For the text-containing cell, return its midpoint in [x, y] coordinate format. 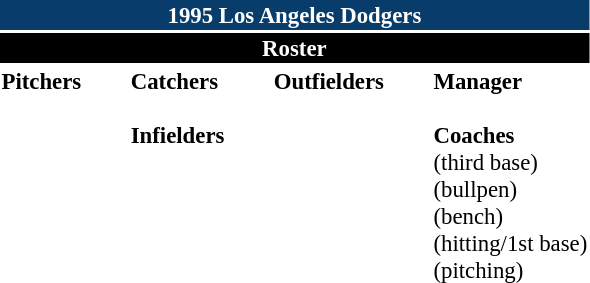
Roster [294, 48]
1995 Los Angeles Dodgers [294, 15]
